Pinpoint the cell where the given text exists, returning its [x, y] midpoint coordinate. 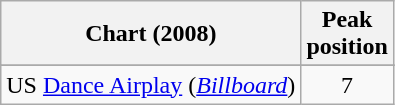
Peakposition [347, 34]
US Dance Airplay (Billboard) [151, 85]
Chart (2008) [151, 34]
7 [347, 85]
